Return the [X, Y] coordinate for the center point of the cell that contains the specified text.  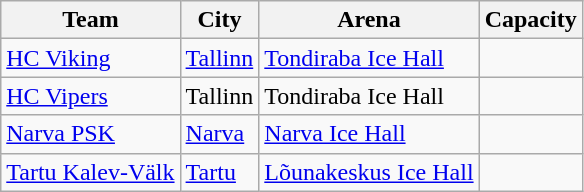
Narva [220, 134]
Narva PSK [90, 134]
Capacity [530, 20]
Narva Ice Hall [369, 134]
HC Vipers [90, 96]
City [220, 20]
HC Viking [90, 58]
Tartu [220, 172]
Lõunakeskus Ice Hall [369, 172]
Team [90, 20]
Tartu Kalev-Välk [90, 172]
Arena [369, 20]
